Output the [x, y] coordinate of the center of the cell containing the given text.  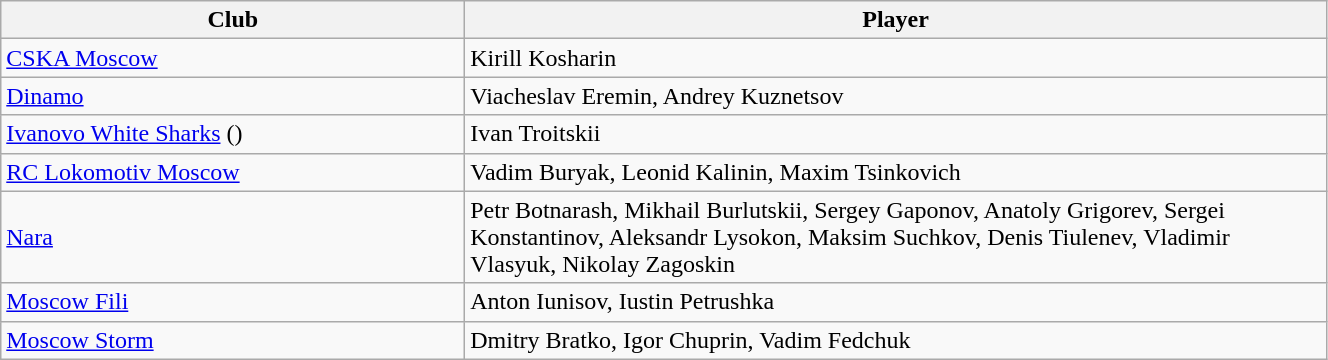
Anton Iunisov, Iustin Petrushka [896, 302]
Ivan Troitskii [896, 134]
CSKA Moscow [233, 58]
Viacheslav Eremin, Andrey Kuznetsov [896, 96]
Ivanovo White Sharks () [233, 134]
Player [896, 20]
Vadim Buryak, Leonid Kalinin, Maxim Tsinkovich [896, 172]
Kirill Kosharin [896, 58]
Club [233, 20]
RC Lokomotiv Moscow [233, 172]
Nara [233, 237]
Dinamo [233, 96]
Dmitry Bratko, Igor Chuprin, Vadim Fedchuk [896, 340]
Moscow Fili [233, 302]
Moscow Storm [233, 340]
